Capture the cell that displays the provided text and extract its [X, Y] central coordinate. 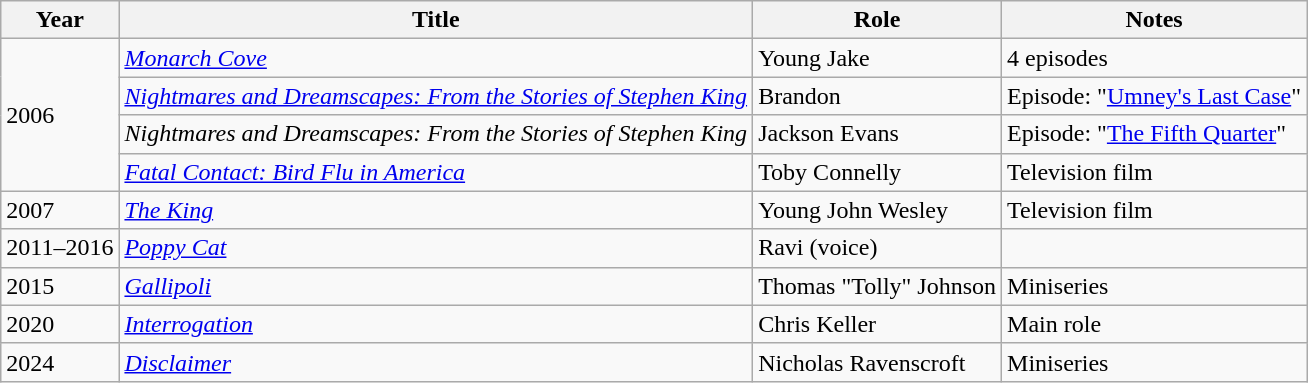
Chris Keller [878, 324]
Thomas "Tolly" Johnson [878, 286]
The King [436, 210]
Main role [1154, 324]
Brandon [878, 96]
2007 [60, 210]
Young Jake [878, 58]
Episode: "The Fifth Quarter" [1154, 134]
Toby Connelly [878, 172]
2006 [60, 115]
Ravi (voice) [878, 248]
2011–2016 [60, 248]
Notes [1154, 20]
Fatal Contact: Bird Flu in America [436, 172]
2015 [60, 286]
Disclaimer [436, 362]
Young John Wesley [878, 210]
Poppy Cat [436, 248]
Episode: "Umney's Last Case" [1154, 96]
Interrogation [436, 324]
2024 [60, 362]
Nicholas Ravenscroft [878, 362]
Year [60, 20]
Title [436, 20]
Monarch Cove [436, 58]
Role [878, 20]
Jackson Evans [878, 134]
Gallipoli [436, 286]
4 episodes [1154, 58]
2020 [60, 324]
